Pinpoint the cell where the given text exists, returning its (x, y) midpoint coordinate. 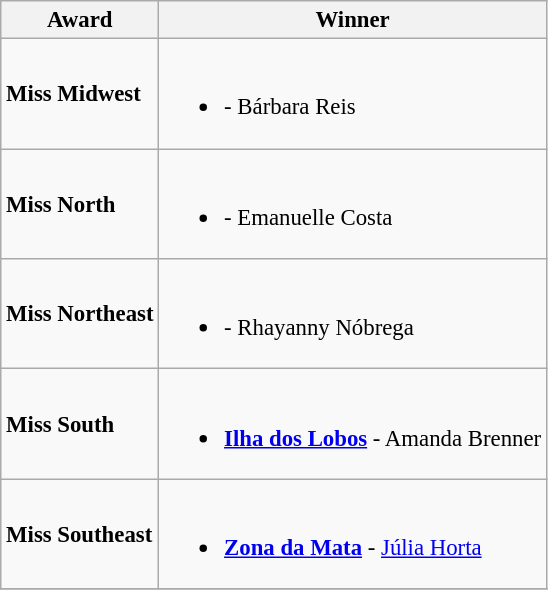
- Bárbara Reis (353, 94)
Winner (353, 20)
Miss South (80, 424)
Miss Midwest (80, 94)
- Emanuelle Costa (353, 204)
Miss Northeast (80, 314)
Miss Southeast (80, 534)
Ilha dos Lobos - Amanda Brenner (353, 424)
Award (80, 20)
Miss North (80, 204)
- Rhayanny Nóbrega (353, 314)
Zona da Mata - Júlia Horta (353, 534)
